Scan for the cell matching the given text and deliver its [X, Y] coordinate at center. 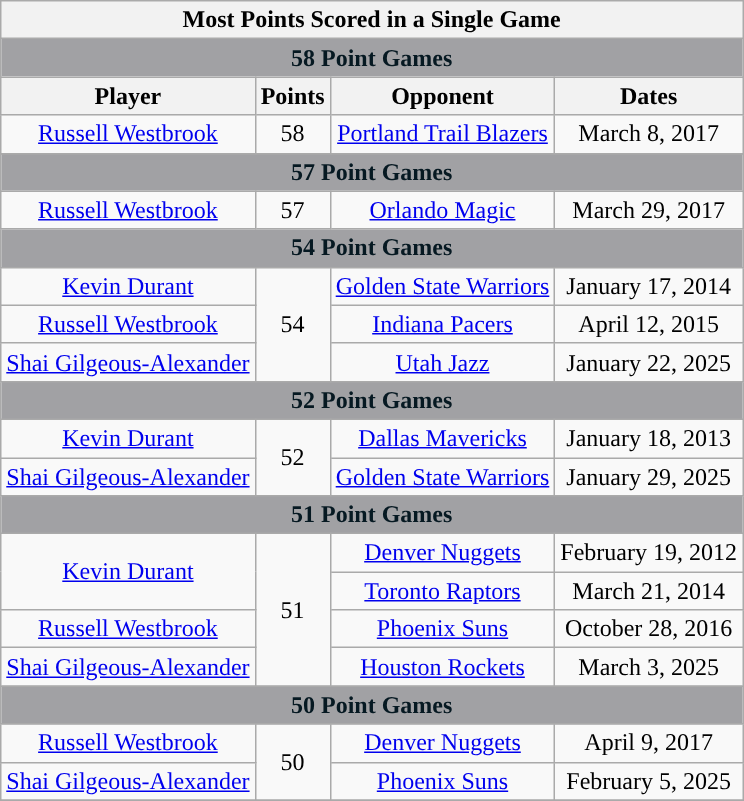
Points [292, 96]
Dates [649, 96]
March 29, 2017 [649, 210]
51 Point Games [372, 515]
March 8, 2017 [649, 134]
Toronto Raptors [442, 591]
March 3, 2025 [649, 667]
58 [292, 134]
Portland Trail Blazers [442, 134]
Orlando Magic [442, 210]
Utah Jazz [442, 362]
January 17, 2014 [649, 286]
April 9, 2017 [649, 743]
October 28, 2016 [649, 629]
52 Point Games [372, 400]
February 19, 2012 [649, 553]
52 [292, 457]
February 5, 2025 [649, 781]
January 18, 2013 [649, 438]
57 Point Games [372, 172]
54 [292, 324]
50 Point Games [372, 705]
Houston Rockets [442, 667]
Indiana Pacers [442, 324]
Most Points Scored in a Single Game [372, 20]
March 21, 2014 [649, 591]
Dallas Mavericks [442, 438]
58 Point Games [372, 58]
54 Point Games [372, 248]
50 [292, 762]
April 12, 2015 [649, 324]
Player [128, 96]
51 [292, 610]
January 29, 2025 [649, 477]
January 22, 2025 [649, 362]
57 [292, 210]
Opponent [442, 96]
